Pinpoint the cell where the given text exists, returning its (x, y) midpoint coordinate. 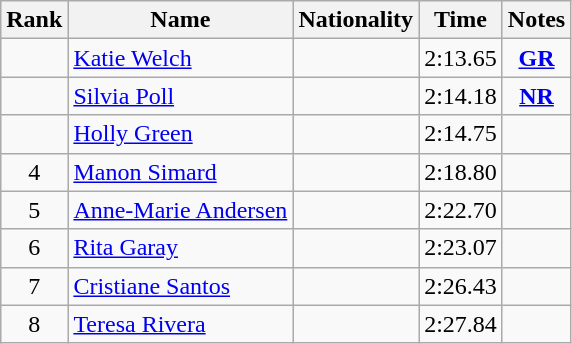
Cristiane Santos (180, 286)
Time (461, 20)
2:14.75 (461, 134)
NR (536, 96)
Notes (536, 20)
Holly Green (180, 134)
Manon Simard (180, 172)
2:13.65 (461, 58)
2:26.43 (461, 286)
6 (34, 248)
Rita Garay (180, 248)
2:23.07 (461, 248)
7 (34, 286)
Rank (34, 20)
5 (34, 210)
Silvia Poll (180, 96)
2:18.80 (461, 172)
Anne-Marie Andersen (180, 210)
Katie Welch (180, 58)
8 (34, 324)
2:27.84 (461, 324)
Name (180, 20)
Teresa Rivera (180, 324)
2:22.70 (461, 210)
Nationality (356, 20)
4 (34, 172)
GR (536, 58)
2:14.18 (461, 96)
